Return the [X, Y] coordinate for the center point of the cell that contains the specified text.  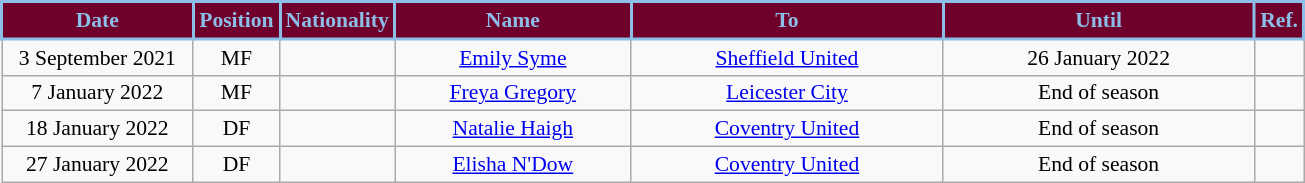
18 January 2022 [98, 129]
7 January 2022 [98, 93]
Ref. [1278, 20]
Until [1099, 20]
27 January 2022 [98, 165]
Sheffield United [787, 57]
3 September 2021 [98, 57]
Nationality [338, 20]
Emily Syme [514, 57]
Leicester City [787, 93]
Elisha N'Dow [514, 165]
Date [98, 20]
To [787, 20]
Natalie Haigh [514, 129]
Freya Gregory [514, 93]
Position [236, 20]
26 January 2022 [1099, 57]
Name [514, 20]
